Return [x, y] of the center of cell containing provided text 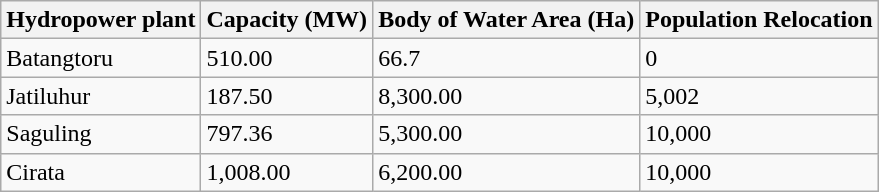
187.50 [287, 96]
8,300.00 [506, 96]
Jatiluhur [101, 96]
Saguling [101, 134]
Hydropower plant [101, 20]
66.7 [506, 58]
Batangtoru [101, 58]
Cirata [101, 172]
5,002 [759, 96]
510.00 [287, 58]
6,200.00 [506, 172]
Body of Water Area (Ha) [506, 20]
Population Relocation [759, 20]
0 [759, 58]
5,300.00 [506, 134]
Capacity (MW) [287, 20]
1,008.00 [287, 172]
797.36 [287, 134]
